Provide the [X, Y] coordinate of the cell's center where the given text is located.  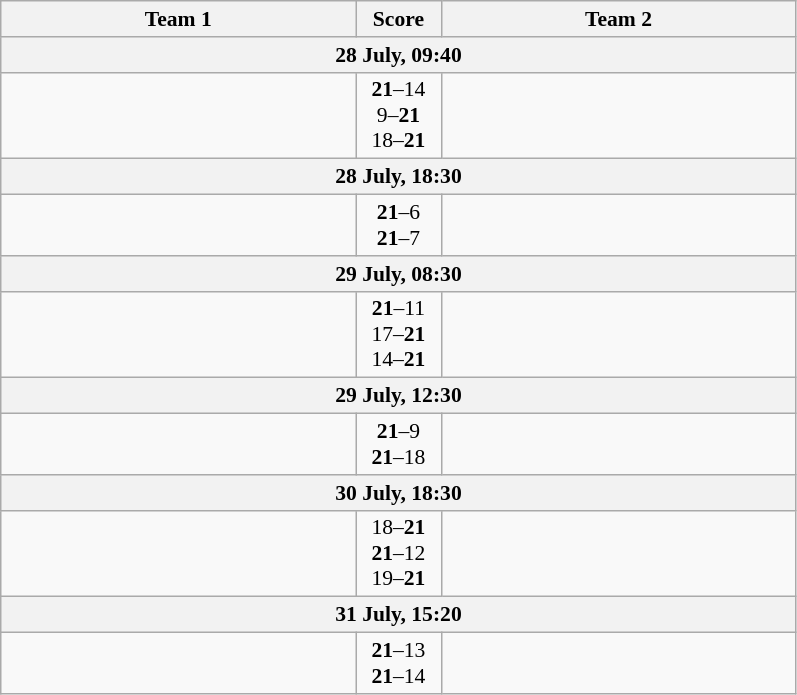
28 July, 18:30 [398, 177]
21–921–18 [398, 444]
21–621–7 [398, 226]
21–149–2118–21 [398, 116]
Score [398, 19]
31 July, 15:20 [398, 615]
29 July, 08:30 [398, 274]
18–2121–1219–21 [398, 554]
Team 1 [178, 19]
28 July, 09:40 [398, 55]
21–1321–14 [398, 664]
Team 2 [618, 19]
21–1117–2114–21 [398, 334]
30 July, 18:30 [398, 493]
29 July, 12:30 [398, 396]
